Scan for the cell matching the given text and deliver its [X, Y] coordinate at center. 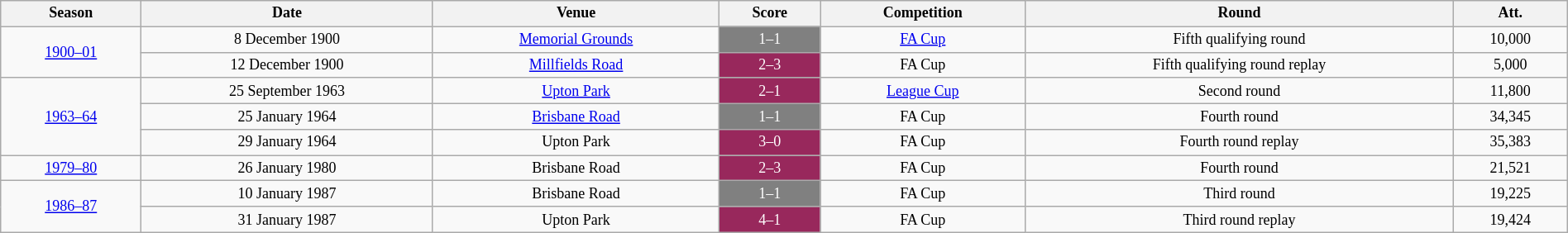
Season [71, 13]
3–0 [770, 142]
Venue [576, 13]
Fourth round replay [1239, 142]
Second round [1239, 91]
Fifth qualifying round replay [1239, 64]
League Cup [923, 91]
12 December 1900 [288, 64]
5,000 [1510, 64]
26 January 1980 [288, 169]
Competition [923, 13]
4–1 [770, 220]
1979–80 [71, 169]
2–1 [770, 91]
19,225 [1510, 193]
10,000 [1510, 40]
34,345 [1510, 116]
Fifth qualifying round [1239, 40]
1963–64 [71, 116]
29 January 1964 [288, 142]
35,383 [1510, 142]
1900–01 [71, 52]
1986–87 [71, 207]
25 January 1964 [288, 116]
Att. [1510, 13]
11,800 [1510, 91]
10 January 1987 [288, 193]
Millfields Road [576, 64]
19,424 [1510, 220]
Score [770, 13]
8 December 1900 [288, 40]
Memorial Grounds [576, 40]
Round [1239, 13]
31 January 1987 [288, 220]
21,521 [1510, 169]
Third round [1239, 193]
Third round replay [1239, 220]
25 September 1963 [288, 91]
Date [288, 13]
